Search for the cell housing the specified text and yield its [X, Y] center coordinate. 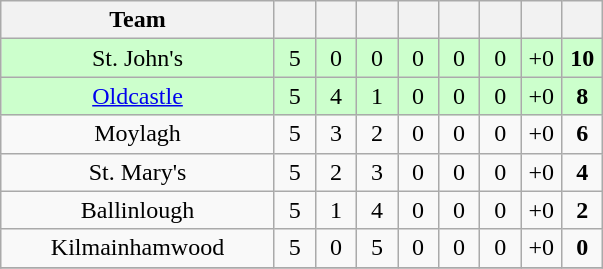
St. Mary's [138, 172]
Kilmainhamwood [138, 248]
Moylagh [138, 134]
8 [582, 96]
Ballinlough [138, 210]
10 [582, 58]
Oldcastle [138, 96]
6 [582, 134]
Team [138, 20]
St. John's [138, 58]
